Identify which cell holds the provided text, then report its [x, y] central coordinate. 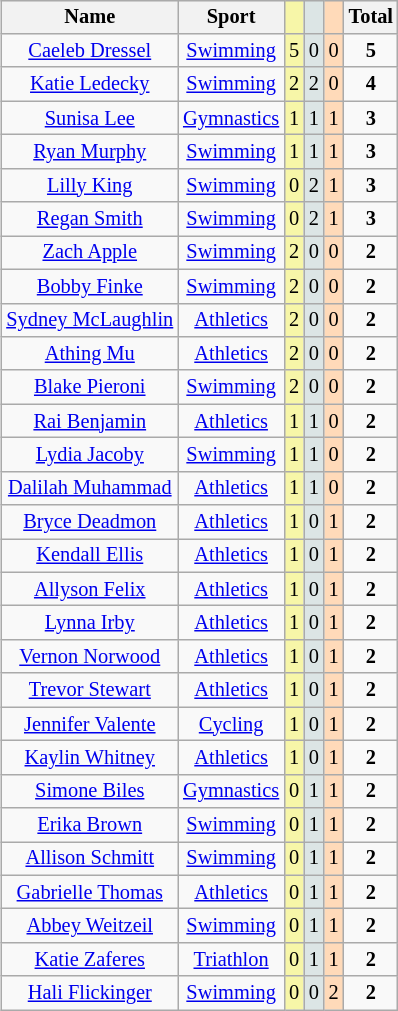
Regan Smith [90, 219]
Vernon Norwood [90, 657]
Gabrielle Thomas [90, 892]
Athing Mu [90, 354]
Lydia Jacoby [90, 455]
Sport [231, 17]
Trevor Stewart [90, 690]
Total [371, 17]
Caeleb Dressel [90, 51]
Dalilah Muhammad [90, 488]
Kendall Ellis [90, 556]
Blake Pieroni [90, 387]
Simone Biles [90, 791]
Name [90, 17]
Sunisa Lee [90, 118]
Rai Benjamin [90, 421]
Ryan Murphy [90, 152]
Abbey Weitzeil [90, 926]
Lilly King [90, 185]
Katie Zaferes [90, 960]
Sydney McLaughlin [90, 320]
Katie Ledecky [90, 84]
Erika Brown [90, 825]
Lynna Irby [90, 623]
Bobby Finke [90, 286]
Allyson Felix [90, 589]
4 [371, 84]
Jennifer Valente [90, 724]
Kaylin Whitney [90, 758]
Allison Schmitt [90, 859]
Bryce Deadmon [90, 522]
Triathlon [231, 960]
Zach Apple [90, 253]
Cycling [231, 724]
Hali Flickinger [90, 993]
